Find where the given text appears and provide that cell's center as [X, Y] coordinate. 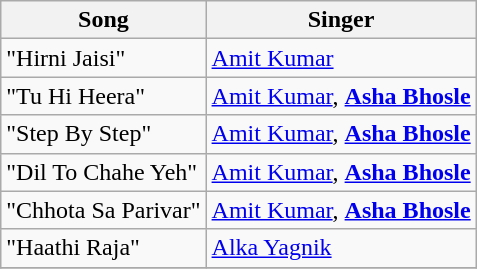
"Haathi Raja" [104, 248]
"Dil To Chahe Yeh" [104, 172]
Alka Yagnik [341, 248]
Amit Kumar [341, 58]
Singer [341, 20]
"Chhota Sa Parivar" [104, 210]
Song [104, 20]
"Tu Hi Heera" [104, 96]
"Step By Step" [104, 134]
"Hirni Jaisi" [104, 58]
